Determine the (X, Y) coordinate at the center of the cell enclosing the given text.  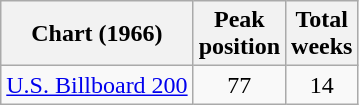
Peakposition (239, 34)
Totalweeks (322, 34)
14 (322, 85)
77 (239, 85)
U.S. Billboard 200 (97, 85)
Chart (1966) (97, 34)
